Return [x, y] of the center of cell containing provided text 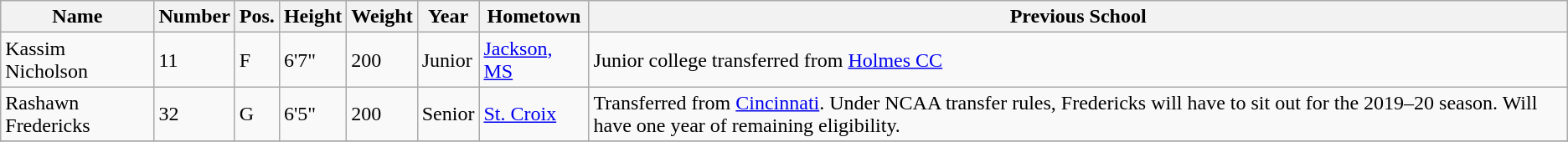
St. Croix [534, 114]
Rashawn Fredericks [77, 114]
Year [448, 17]
Previous School [1078, 17]
G [256, 114]
Kassim Nicholson [77, 60]
6'7" [312, 60]
Senior [448, 114]
Weight [382, 17]
Hometown [534, 17]
Name [77, 17]
6'5" [312, 114]
32 [194, 114]
Jackson, MS [534, 60]
Junior college transferred from Holmes CC [1078, 60]
Number [194, 17]
F [256, 60]
Height [312, 17]
11 [194, 60]
Pos. [256, 17]
Junior [448, 60]
